For the text-containing cell, return its midpoint in (X, Y) coordinate format. 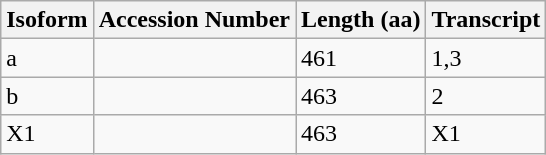
2 (486, 96)
a (47, 58)
Transcript (486, 20)
461 (361, 58)
Isoform (47, 20)
Length (aa) (361, 20)
1,3 (486, 58)
b (47, 96)
Accession Number (194, 20)
